Scan for the cell matching the given text and deliver its (X, Y) coordinate at center. 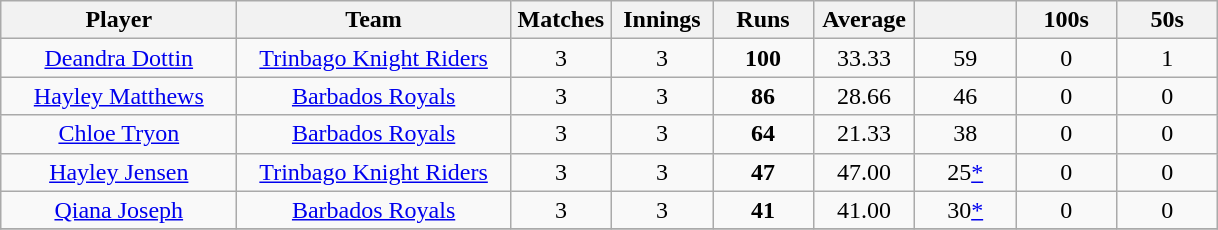
28.66 (864, 96)
100s (1066, 20)
30* (966, 210)
41 (762, 210)
47.00 (864, 172)
46 (966, 96)
Innings (662, 20)
86 (762, 96)
Deandra Dottin (119, 58)
Player (119, 20)
Runs (762, 20)
64 (762, 134)
Qiana Joseph (119, 210)
21.33 (864, 134)
Hayley Jensen (119, 172)
Average (864, 20)
50s (1168, 20)
41.00 (864, 210)
Chloe Tryon (119, 134)
1 (1168, 58)
100 (762, 58)
Matches (560, 20)
Team (374, 20)
33.33 (864, 58)
59 (966, 58)
25* (966, 172)
Hayley Matthews (119, 96)
38 (966, 134)
47 (762, 172)
